Pinpoint the cell where the given text exists, returning its (X, Y) midpoint coordinate. 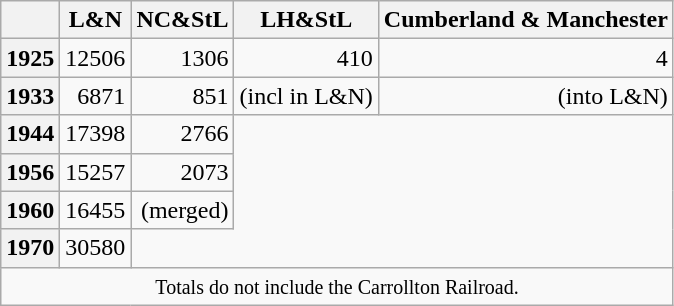
410 (306, 58)
2073 (182, 172)
1970 (30, 248)
LH&StL (306, 20)
851 (182, 96)
1306 (182, 58)
(incl in L&N) (306, 96)
1944 (30, 134)
1956 (30, 172)
15257 (96, 172)
16455 (96, 210)
NC&StL (182, 20)
12506 (96, 58)
4 (526, 58)
Cumberland & Manchester (526, 20)
30580 (96, 248)
6871 (96, 96)
17398 (96, 134)
L&N (96, 20)
2766 (182, 134)
Totals do not include the Carrollton Railroad. (338, 286)
1925 (30, 58)
1933 (30, 96)
(into L&N) (526, 96)
1960 (30, 210)
(merged) (182, 210)
